Return the (x, y) coordinate for the center point of the cell that contains the specified text.  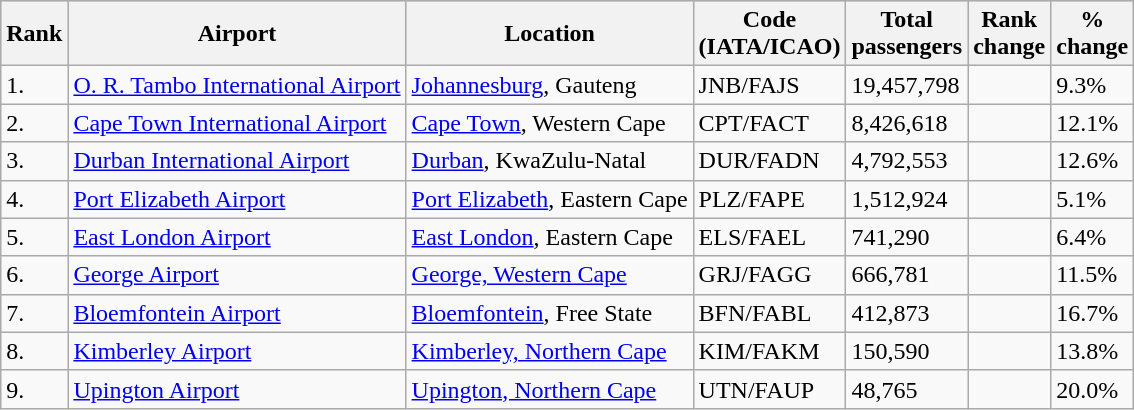
741,290 (907, 237)
Durban International Airport (237, 161)
George Airport (237, 275)
UTN/FAUP (770, 389)
%change (1092, 34)
Durban, KwaZulu-Natal (550, 161)
412,873 (907, 313)
7. (34, 313)
Upington Airport (237, 389)
Port Elizabeth Airport (237, 199)
Code(IATA/ICAO) (770, 34)
Bloemfontein, Free State (550, 313)
Bloemfontein Airport (237, 313)
11.5% (1092, 275)
4. (34, 199)
Kimberley Airport (237, 351)
Johannesburg, Gauteng (550, 85)
6.4% (1092, 237)
Cape Town, Western Cape (550, 123)
16.7% (1092, 313)
12.1% (1092, 123)
5. (34, 237)
East London, Eastern Cape (550, 237)
O. R. Tambo International Airport (237, 85)
Kimberley, Northern Cape (550, 351)
KIM/FAKM (770, 351)
666,781 (907, 275)
Rankchange (1010, 34)
4,792,553 (907, 161)
ELS/FAEL (770, 237)
George, Western Cape (550, 275)
Airport (237, 34)
1,512,924 (907, 199)
PLZ/FAPE (770, 199)
CPT/FACT (770, 123)
150,590 (907, 351)
8,426,618 (907, 123)
5.1% (1092, 199)
BFN/FABL (770, 313)
20.0% (1092, 389)
13.8% (1092, 351)
9.3% (1092, 85)
Rank (34, 34)
East London Airport (237, 237)
2. (34, 123)
8. (34, 351)
GRJ/FAGG (770, 275)
Cape Town International Airport (237, 123)
6. (34, 275)
12.6% (1092, 161)
DUR/FADN (770, 161)
48,765 (907, 389)
19,457,798 (907, 85)
Port Elizabeth, Eastern Cape (550, 199)
1. (34, 85)
Upington, Northern Cape (550, 389)
9. (34, 389)
JNB/FAJS (770, 85)
Location (550, 34)
3. (34, 161)
Totalpassengers (907, 34)
